Return the [x, y] coordinate for the center point of the cell that contains the specified text.  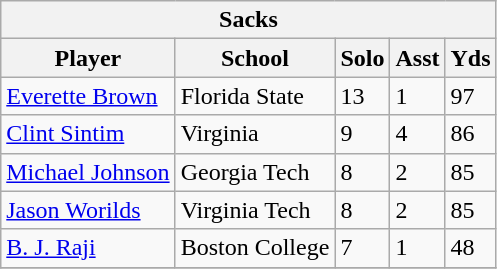
Asst [418, 58]
Michael Johnson [88, 172]
Solo [362, 58]
Jason Worilds [88, 210]
Everette Brown [88, 96]
48 [470, 248]
4 [418, 134]
13 [362, 96]
97 [470, 96]
Georgia Tech [255, 172]
Sacks [248, 20]
Virginia Tech [255, 210]
9 [362, 134]
86 [470, 134]
Player [88, 58]
Boston College [255, 248]
7 [362, 248]
School [255, 58]
Florida State [255, 96]
Virginia [255, 134]
Clint Sintim [88, 134]
Yds [470, 58]
B. J. Raji [88, 248]
